Output the [x, y] coordinate of the center of the cell containing the given text.  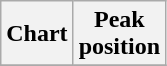
Chart [37, 34]
Peakposition [119, 34]
